Return the (X, Y) coordinate for the center point of the cell that contains the specified text.  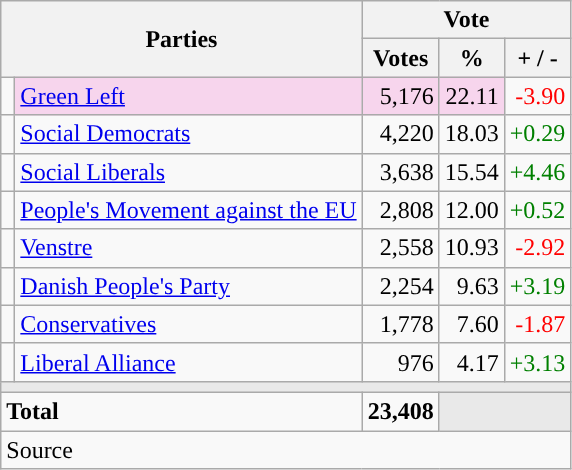
Venstre (188, 248)
3,638 (400, 172)
18.03 (472, 134)
7.60 (472, 324)
Liberal Alliance (188, 362)
-2.92 (538, 248)
4.17 (472, 362)
2,254 (400, 286)
9.63 (472, 286)
Green Left (188, 96)
Danish People's Party (188, 286)
Conservatives (188, 324)
23,408 (400, 411)
-1.87 (538, 324)
+3.13 (538, 362)
+3.19 (538, 286)
2,808 (400, 210)
15.54 (472, 172)
+0.29 (538, 134)
Vote (466, 20)
12.00 (472, 210)
Source (286, 449)
Social Democrats (188, 134)
22.11 (472, 96)
+0.52 (538, 210)
People's Movement against the EU (188, 210)
2,558 (400, 248)
Social Liberals (188, 172)
10.93 (472, 248)
Votes (400, 58)
Parties (182, 39)
976 (400, 362)
-3.90 (538, 96)
4,220 (400, 134)
5,176 (400, 96)
1,778 (400, 324)
+4.46 (538, 172)
+ / - (538, 58)
Total (182, 411)
% (472, 58)
